From the cell containing the given text, extract its center point as (X, Y) coordinate. 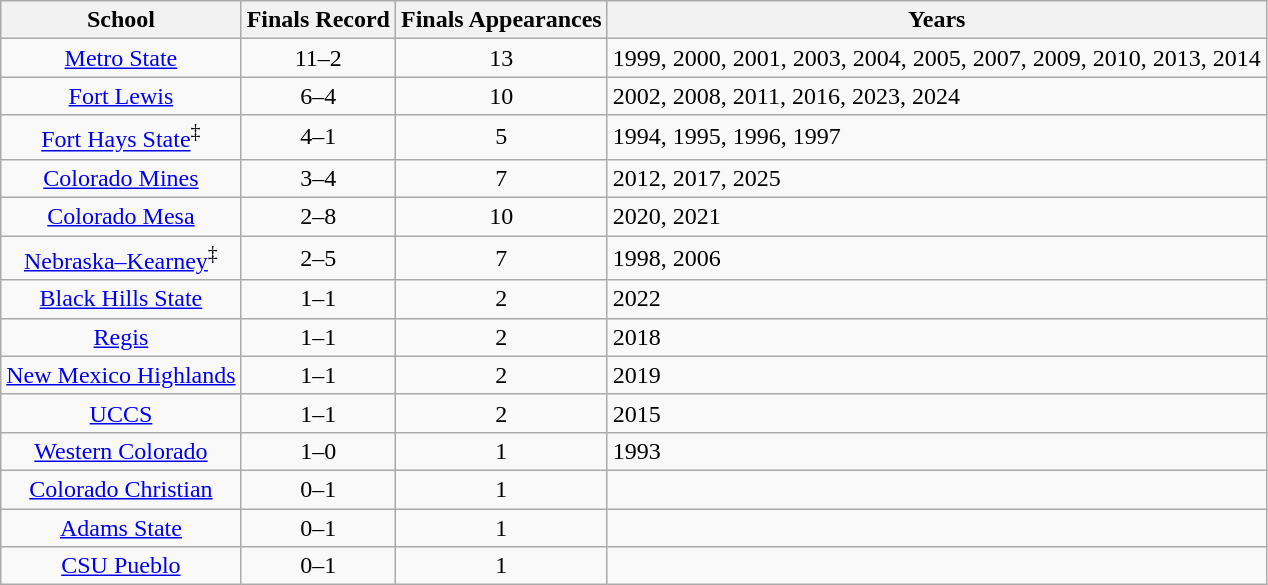
Fort Lewis (121, 96)
1–0 (318, 451)
Finals Appearances (501, 20)
2–8 (318, 217)
2022 (936, 299)
1998, 2006 (936, 258)
1999, 2000, 2001, 2003, 2004, 2005, 2007, 2009, 2010, 2013, 2014 (936, 58)
Fort Hays State‡ (121, 138)
Nebraska–Kearney‡ (121, 258)
1994, 1995, 1996, 1997 (936, 138)
School (121, 20)
Colorado Mines (121, 178)
Regis (121, 337)
2002, 2008, 2011, 2016, 2023, 2024 (936, 96)
New Mexico Highlands (121, 375)
Black Hills State (121, 299)
1993 (936, 451)
6–4 (318, 96)
Finals Record (318, 20)
4–1 (318, 138)
UCCS (121, 413)
5 (501, 138)
Colorado Christian (121, 489)
3–4 (318, 178)
Years (936, 20)
CSU Pueblo (121, 566)
Western Colorado (121, 451)
Adams State (121, 528)
13 (501, 58)
11–2 (318, 58)
2015 (936, 413)
2018 (936, 337)
2012, 2017, 2025 (936, 178)
2019 (936, 375)
2–5 (318, 258)
2020, 2021 (936, 217)
Colorado Mesa (121, 217)
Metro State (121, 58)
